Locate the cell with the specified text and output its [x, y] center coordinate. 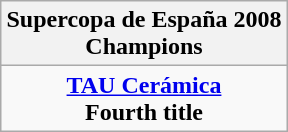
Supercopa de España 2008 Champions [144, 34]
TAU Cerámica Fourth title [144, 98]
